Provide the (x, y) coordinate of the cell's center where the given text is located.  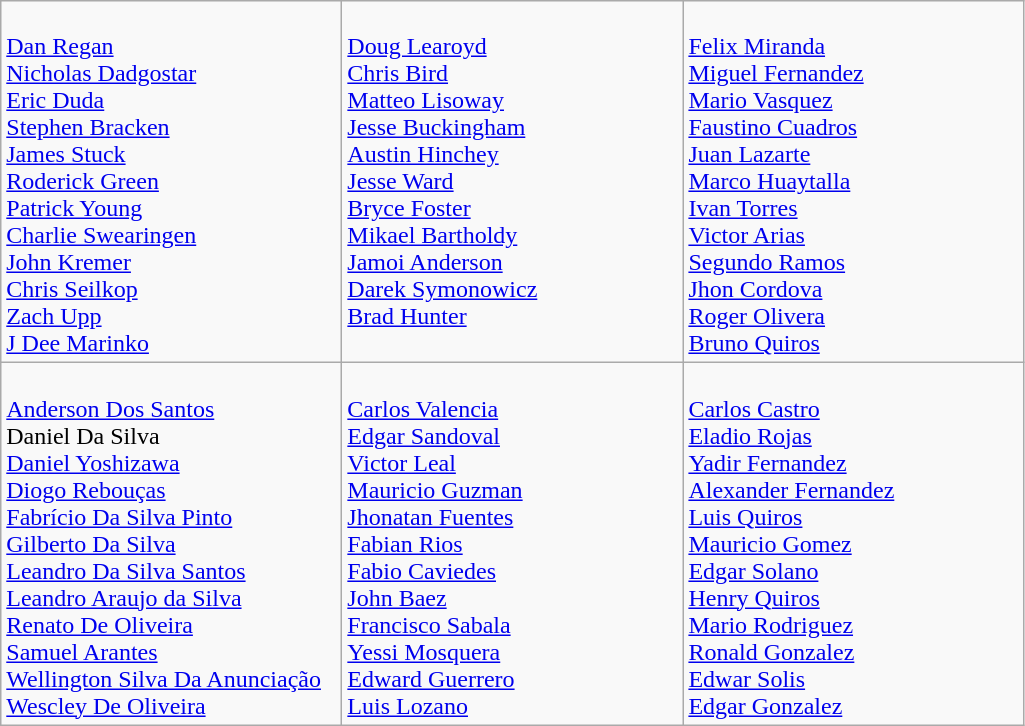
Doug LearoydChris BirdMatteo LisowayJesse BuckinghamAustin HincheyJesse WardBryce FosterMikael BartholdyJamoi AndersonDarek SymonowiczBrad Hunter (512, 182)
